Detect which cell encompasses the target text, then output its [X, Y] center coordinate. 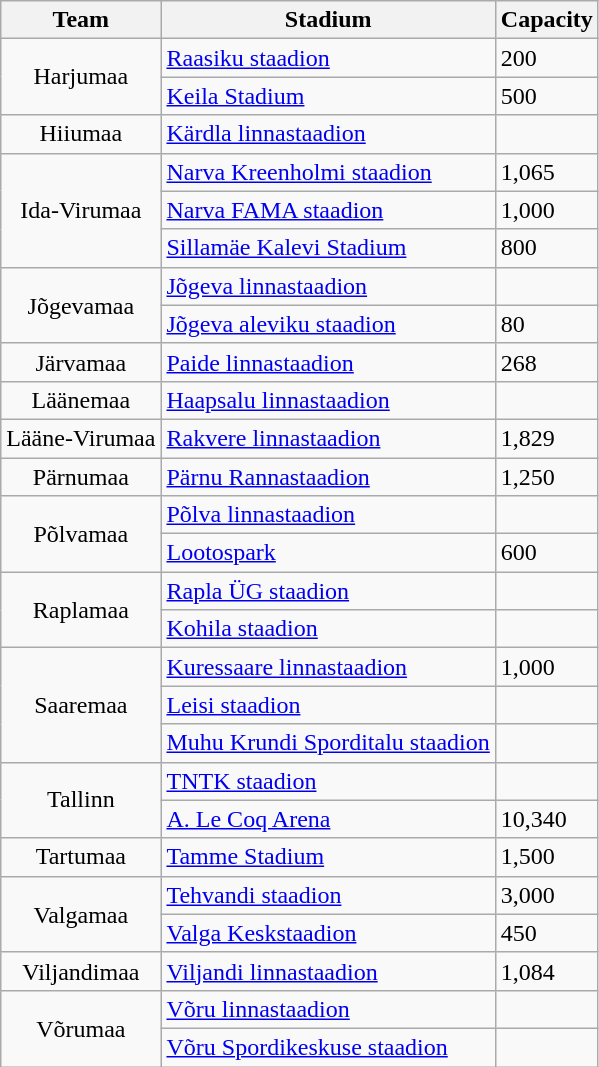
Raplamaa [81, 610]
Rakvere linnastaadion [328, 438]
Leisi staadion [328, 705]
Valga Keskstaadion [328, 933]
Viljandi linnastaadion [328, 971]
1,084 [546, 971]
Tallinn [81, 800]
Tamme Stadium [328, 857]
Võrumaa [81, 1028]
Viljandimaa [81, 971]
Capacity [546, 20]
Valgamaa [81, 914]
Võru Spordikeskuse staadion [328, 1047]
Saaremaa [81, 705]
Haapsalu linnastaadion [328, 400]
Lääne-Virumaa [81, 438]
Tartumaa [81, 857]
Jõgeva linnastaadion [328, 286]
Kohila staadion [328, 629]
Paide linnastaadion [328, 362]
10,340 [546, 819]
Narva Kreenholmi staadion [328, 172]
268 [546, 362]
A. Le Coq Arena [328, 819]
Rapla ÜG staadion [328, 591]
Jõgeva aleviku staadion [328, 324]
TNTK staadion [328, 781]
Järvamaa [81, 362]
Narva FAMA staadion [328, 210]
Pärnu Rannastaadion [328, 477]
Hiiumaa [81, 134]
Ida-Virumaa [81, 210]
1,065 [546, 172]
Raasiku staadion [328, 58]
450 [546, 933]
Team [81, 20]
200 [546, 58]
Põlvamaa [81, 534]
Jõgevamaa [81, 305]
Kuressaare linnastaadion [328, 667]
80 [546, 324]
800 [546, 248]
Pärnumaa [81, 477]
Võru linnastaadion [328, 1009]
500 [546, 96]
Sillamäe Kalevi Stadium [328, 248]
Keila Stadium [328, 96]
Tehvandi staadion [328, 895]
1,829 [546, 438]
Harjumaa [81, 77]
Põlva linnastaadion [328, 515]
3,000 [546, 895]
Muhu Krundi Sporditalu staadion [328, 743]
Stadium [328, 20]
1,250 [546, 477]
Lootospark [328, 553]
Läänemaa [81, 400]
Kärdla linnastaadion [328, 134]
600 [546, 553]
1,500 [546, 857]
